Find where the given text appears and provide that cell's center as [x, y] coordinate. 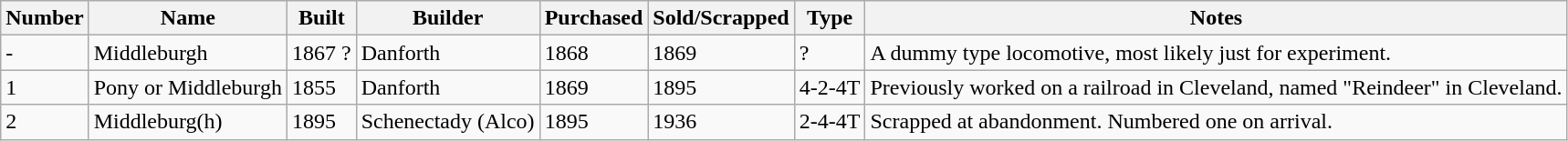
Sold/Scrapped [721, 18]
Schenectady (Alco) [447, 122]
2 [45, 122]
Pony or Middleburgh [188, 87]
1855 [321, 87]
1868 [593, 53]
Number [45, 18]
Previously worked on a railroad in Cleveland, named "Reindeer" in Cleveland. [1216, 87]
Builder [447, 18]
1936 [721, 122]
? [830, 53]
Middleburg(h) [188, 122]
A dummy type locomotive, most likely just for experiment. [1216, 53]
Notes [1216, 18]
4-2-4T [830, 87]
Built [321, 18]
Purchased [593, 18]
- [45, 53]
Scrapped at abandonment. Numbered one on arrival. [1216, 122]
1867 ? [321, 53]
2-4-4T [830, 122]
Name [188, 18]
1 [45, 87]
Middleburgh [188, 53]
Type [830, 18]
